Pinpoint the cell where the given text exists, returning its (x, y) midpoint coordinate. 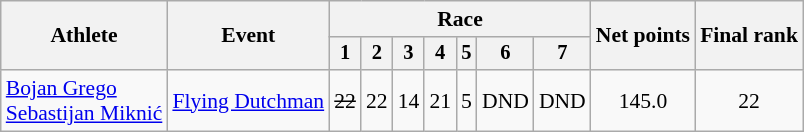
21 (440, 100)
7 (562, 54)
Final rank (749, 36)
4 (440, 54)
2 (377, 54)
Athlete (84, 36)
6 (506, 54)
1 (345, 54)
145.0 (643, 100)
Event (248, 36)
Net points (643, 36)
14 (409, 100)
3 (409, 54)
Race (460, 19)
Flying Dutchman (248, 100)
Bojan GregoSebastijan Miknić (84, 100)
